Return (X, Y) of the center of cell containing provided text 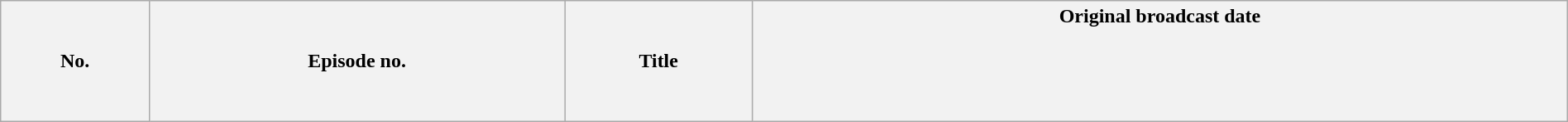
Episode no. (356, 61)
Original broadcast date (1160, 61)
No. (75, 61)
Title (658, 61)
